Extract the (x, y) coordinate from the center of the cell holding the provided text.  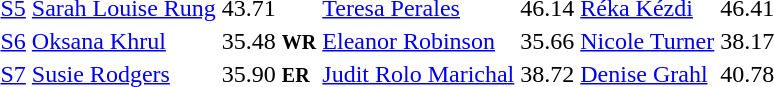
Oksana Khrul (124, 41)
35.48 WR (268, 41)
Nicole Turner (648, 41)
35.66 (548, 41)
Eleanor Robinson (418, 41)
